Capture the cell that displays the provided text and extract its [x, y] central coordinate. 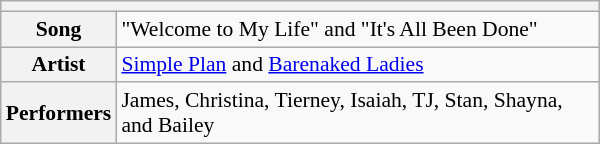
James, Christina, Tierney, Isaiah, TJ, Stan, Shayna, and Bailey [358, 114]
Artist [59, 65]
Simple Plan and Barenaked Ladies [358, 65]
Performers [59, 114]
"Welcome to My Life" and "It's All Been Done" [358, 29]
Song [59, 29]
